Locate the cell with the specified text and output its (X, Y) center coordinate. 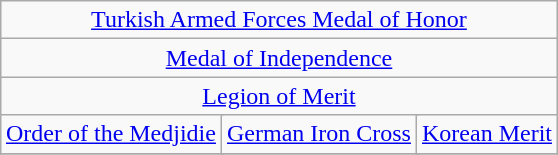
Turkish Armed Forces Medal of Honor (278, 20)
German Iron Cross (318, 134)
Legion of Merit (278, 96)
Korean Merit (486, 134)
Medal of Independence (278, 58)
Order of the Medjidie (110, 134)
